Locate the cell with the specified text and output its (x, y) center coordinate. 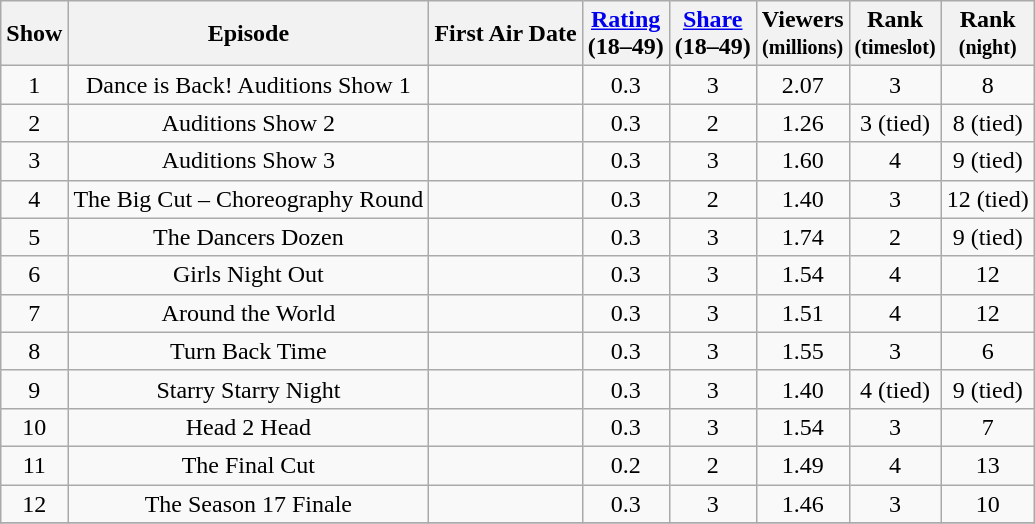
1.74 (802, 237)
Show (34, 34)
Viewers(millions) (802, 34)
1.46 (802, 503)
9 (34, 389)
Rank(timeslot) (895, 34)
5 (34, 237)
Share(18–49) (712, 34)
1.60 (802, 161)
3 (tied) (895, 123)
Starry Starry Night (248, 389)
1 (34, 85)
Auditions Show 2 (248, 123)
2.07 (802, 85)
The Dancers Dozen (248, 237)
1.51 (802, 313)
4 (tied) (895, 389)
Girls Night Out (248, 275)
8 (tied) (988, 123)
1.49 (802, 465)
First Air Date (506, 34)
The Final Cut (248, 465)
11 (34, 465)
Dance is Back! Auditions Show 1 (248, 85)
Rank(night) (988, 34)
0.2 (626, 465)
The Season 17 Finale (248, 503)
Rating(18–49) (626, 34)
1.55 (802, 351)
The Big Cut – Choreography Round (248, 199)
1.26 (802, 123)
Head 2 Head (248, 427)
Around the World (248, 313)
Episode (248, 34)
Auditions Show 3 (248, 161)
12 (tied) (988, 199)
Turn Back Time (248, 351)
13 (988, 465)
